Provide the [x, y] coordinate of the cell's center where the given text is located.  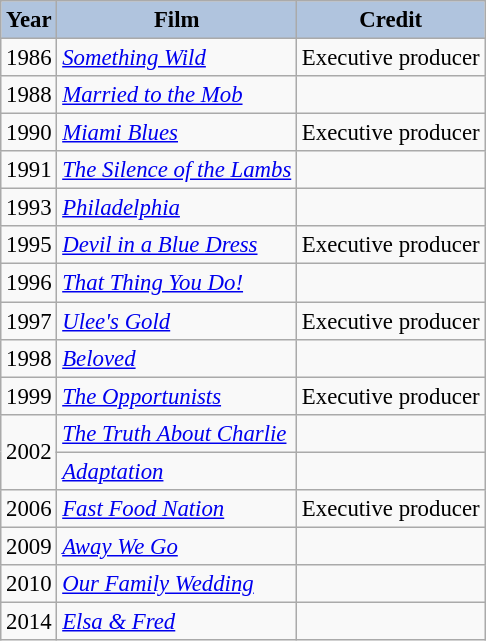
The Truth About Charlie [177, 433]
That Thing You Do! [177, 283]
The Silence of the Lambs [177, 170]
Miami Blues [177, 133]
Philadelphia [177, 208]
Film [177, 20]
Elsa & Fred [177, 621]
Something Wild [177, 58]
1996 [29, 283]
1991 [29, 170]
2006 [29, 509]
Adaptation [177, 471]
1993 [29, 208]
1997 [29, 321]
Ulee's Gold [177, 321]
Year [29, 20]
1988 [29, 95]
The Opportunists [177, 396]
2002 [29, 452]
Credit [391, 20]
2014 [29, 621]
Married to the Mob [177, 95]
2010 [29, 584]
1995 [29, 245]
Devil in a Blue Dress [177, 245]
1998 [29, 358]
Our Family Wedding [177, 584]
Fast Food Nation [177, 509]
Beloved [177, 358]
1990 [29, 133]
Away We Go [177, 546]
2009 [29, 546]
1999 [29, 396]
1986 [29, 58]
